Return the [X, Y] coordinate for the center point of the cell that contains the specified text.  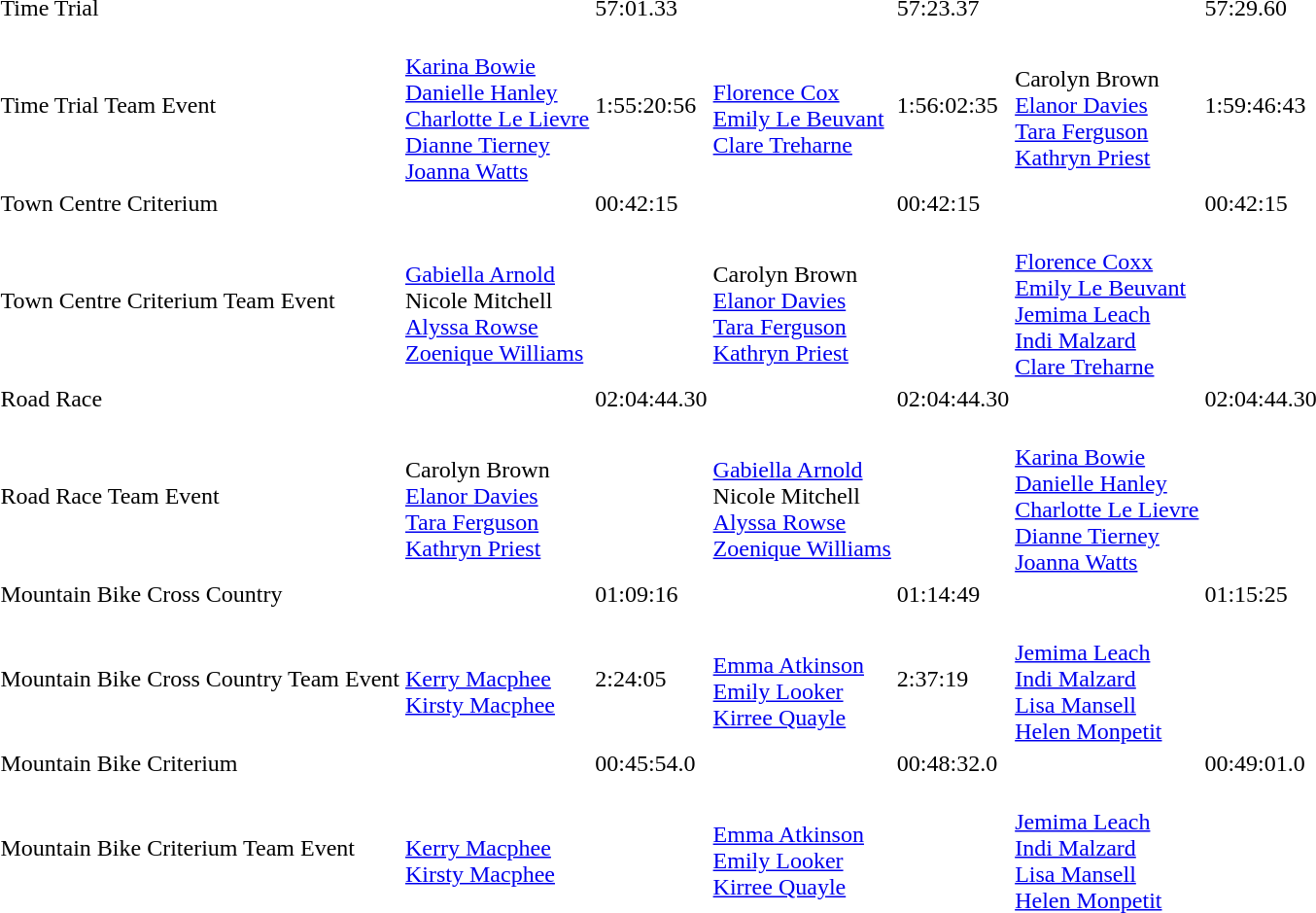
1:56:02:35 [952, 105]
2:37:19 [952, 679]
Emma AtkinsonEmily LookerKirree Quayle [802, 679]
Kerry MacpheeKirsty Macphee [498, 679]
Florence CoxEmily Le BeuvantClare Treharne [802, 105]
1:55:20:56 [651, 105]
00:48:32.0 [952, 763]
01:09:16 [651, 594]
2:24:05 [651, 679]
00:45:54.0 [651, 763]
Jemima LeachIndi MalzardLisa MansellHelen Monpetit [1107, 679]
Florence CoxxEmily Le BeuvantJemima LeachIndi MalzardClare Treharne [1107, 301]
01:14:49 [952, 594]
